Identify which cell holds the provided text, then report its [x, y] central coordinate. 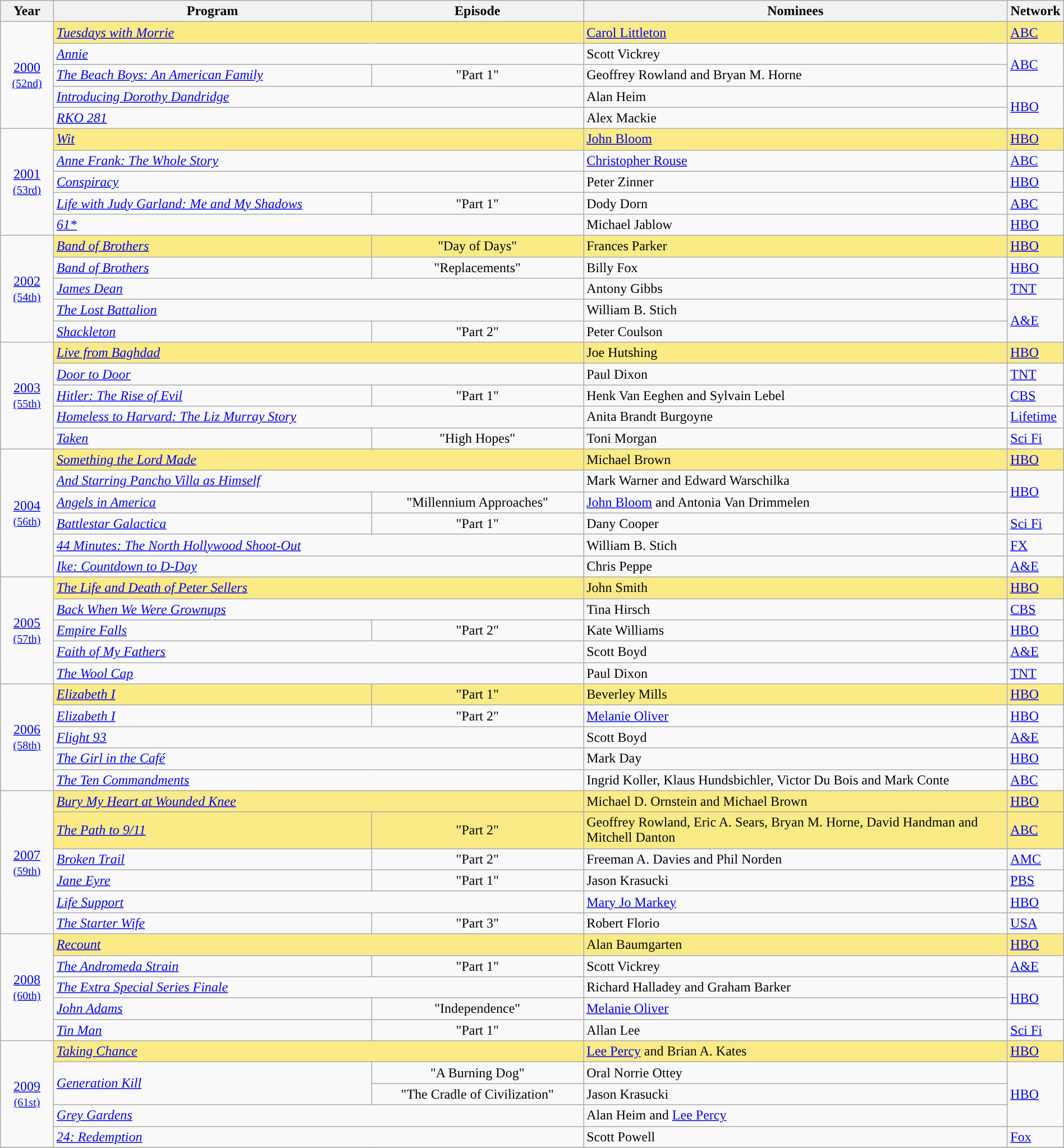
Scott Powell [796, 1137]
2003(55th) [27, 396]
Jane Eyre [212, 880]
Peter Coulson [796, 332]
Lee Percy and Brian A. Kates [796, 1051]
John Smith [796, 587]
And Starring Pancho Villa as Himself [318, 481]
Live from Baghdad [318, 353]
Tina Hirsch [796, 609]
Life Support [318, 902]
The Wool Cap [318, 673]
Geoffrey Rowland, Eric A. Sears, Bryan M. Horne, David Handman and Mitchell Danton [796, 830]
Alan Baumgarten [796, 944]
Christopher Rouse [796, 160]
"The Cradle of Civilization" [478, 1094]
Frances Parker [796, 246]
"Millennium Approaches" [478, 502]
Flight 93 [318, 737]
2009(61st) [27, 1094]
Oral Norrie Ottey [796, 1073]
24: Redemption [318, 1137]
Michael Brown [796, 460]
Mark Warner and Edward Warschilka [796, 481]
Mary Jo Markey [796, 902]
Ingrid Koller, Klaus Hundsbichler, Victor Du Bois and Mark Conte [796, 780]
Billy Fox [796, 268]
The Lost Battalion [318, 310]
Robert Florio [796, 923]
The Life and Death of Peter Sellers [318, 587]
Conspiracy [318, 182]
2007(59th) [27, 862]
Beverley Mills [796, 695]
2005(57th) [27, 630]
2000(52nd) [27, 75]
"Replacements" [478, 268]
Peter Zinner [796, 182]
Bury My Heart at Wounded Knee [318, 801]
Life with Judy Garland: Me and My Shadows [212, 203]
"Part 3" [478, 923]
Alan Heim [796, 97]
Kate Williams [796, 631]
Henk Van Eeghen and Sylvain Lebel [796, 396]
Chris Peppe [796, 566]
AMC [1035, 859]
Dody Dorn [796, 203]
PBS [1035, 880]
Grey Gardens [318, 1115]
Michael D. Ornstein and Michael Brown [796, 801]
The Starter Wife [212, 923]
Nominees [796, 11]
Angels in America [212, 502]
Geoffrey Rowland and Bryan M. Horne [796, 75]
Carol Littleton [796, 33]
2002(54th) [27, 288]
Something the Lord Made [318, 460]
"A Burning Dog" [478, 1073]
Allan Lee [796, 1030]
"Day of Days" [478, 246]
Year [27, 11]
John Adams [212, 1009]
Antony Gibbs [796, 289]
2001(53rd) [27, 182]
Joe Hutshing [796, 353]
2004(56th) [27, 513]
The Beach Boys: An American Family [212, 75]
The Path to 9/11 [212, 830]
Anne Frank: The Whole Story [318, 160]
Back When We Were Grownups [318, 609]
John Bloom [796, 139]
Taken [212, 438]
Broken Trail [212, 859]
Dany Cooper [796, 524]
RKO 281 [318, 118]
Alan Heim and Lee Percy [796, 1115]
Door to Door [318, 374]
Ike: Countdown to D-Day [318, 566]
Homeless to Harvard: The Liz Murray Story [318, 417]
Mark Day [796, 759]
Program [212, 11]
61* [318, 224]
Freeman A. Davies and Phil Norden [796, 859]
Lifetime [1035, 417]
44 Minutes: The North Hollywood Shoot-Out [318, 545]
Introducing Dorothy Dandridge [318, 97]
2006(58th) [27, 737]
USA [1035, 923]
The Girl in the Café [318, 759]
The Extra Special Series Finale [318, 988]
Annie [318, 54]
"Independence" [478, 1009]
Tuesdays with Morrie [318, 33]
Recount [318, 944]
Tin Man [212, 1030]
2008(60th) [27, 987]
John Bloom and Antonia Van Drimmelen [796, 502]
Shackleton [212, 332]
Network [1035, 11]
Richard Halladey and Graham Barker [796, 988]
FX [1035, 545]
Michael Jablow [796, 224]
Generation Kill [212, 1083]
Toni Morgan [796, 438]
Faith of My Fathers [318, 652]
The Andromeda Strain [212, 966]
Anita Brandt Burgoyne [796, 417]
Alex Mackie [796, 118]
"High Hopes" [478, 438]
Taking Chance [318, 1051]
Battlestar Galactica [212, 524]
Wit [318, 139]
The Ten Commandments [318, 780]
Hitler: The Rise of Evil [212, 396]
Empire Falls [212, 631]
James Dean [318, 289]
Episode [478, 11]
Fox [1035, 1137]
